Locate the cell with the specified text and output its (X, Y) center coordinate. 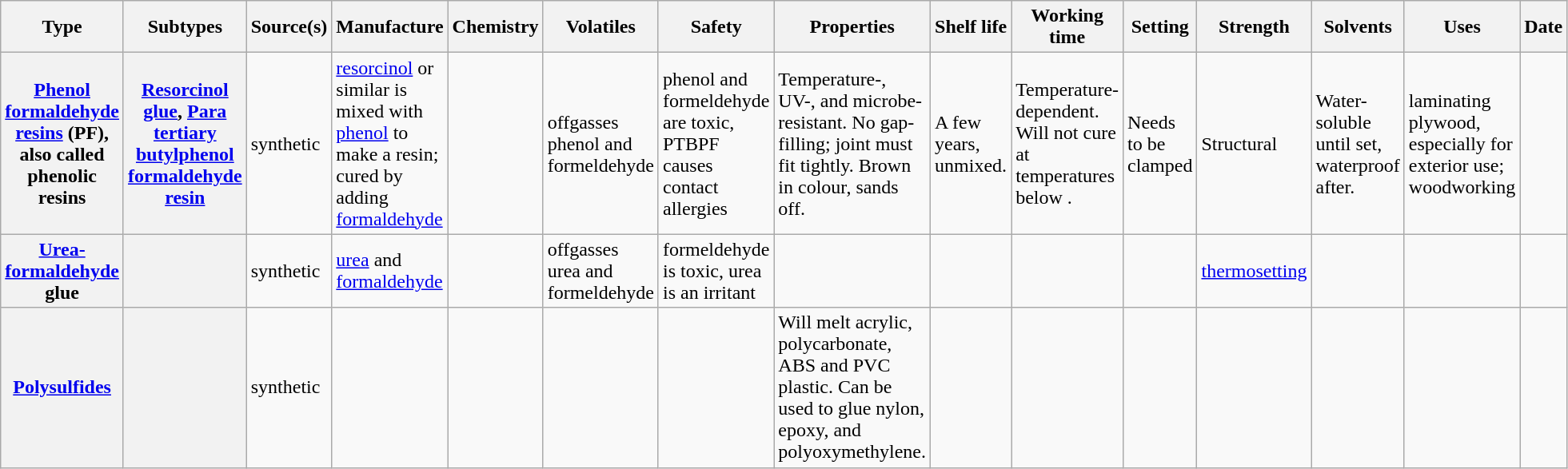
Solvents (1358, 27)
formeldehyde is toxic, urea is an irritant (716, 271)
Safety (716, 27)
Shelf life (971, 27)
Uses (1462, 27)
phenol and formeldehyde are toxic, PTBPF causes contact allergies (716, 144)
A few years, unmixed. (971, 144)
Subtypes (185, 27)
Setting (1160, 27)
Temperature-dependent. Will not cure at temperatures below . (1067, 144)
Properties (852, 27)
Strength (1254, 27)
laminating plywood, especially for exterior use; woodworking (1462, 144)
Water-soluble until set, waterproof after. (1358, 144)
urea and formaldehyde (390, 271)
Needs to be clamped (1160, 144)
Working time (1067, 27)
Source(s) (289, 27)
Will melt acrylic, polycarbonate, ABS and PVC plastic. Can be used to glue nylon, epoxy, and polyoxymethylene. (852, 388)
Manufacture (390, 27)
offgasses phenol and formeldehyde (600, 144)
Structural (1254, 144)
offgasses urea and formeldehyde (600, 271)
Polysulfides (62, 388)
Urea-formaldehyde glue (62, 271)
Volatiles (600, 27)
Temperature-, UV-, and microbe-resistant. No gap-filling; joint must fit tightly. Brown in colour, sands off. (852, 144)
Type (62, 27)
Resorcinol glue, Para tertiary butylphenol formaldehyde resin (185, 144)
Chemistry (496, 27)
thermosetting (1254, 271)
Date (1543, 27)
Phenol formaldehyde resins (PF), also called phenolic resins (62, 144)
resorcinol or similar is mixed with phenol to make a resin; cured by adding formaldehyde (390, 144)
